Search for the cell housing the specified text and yield its (X, Y) center coordinate. 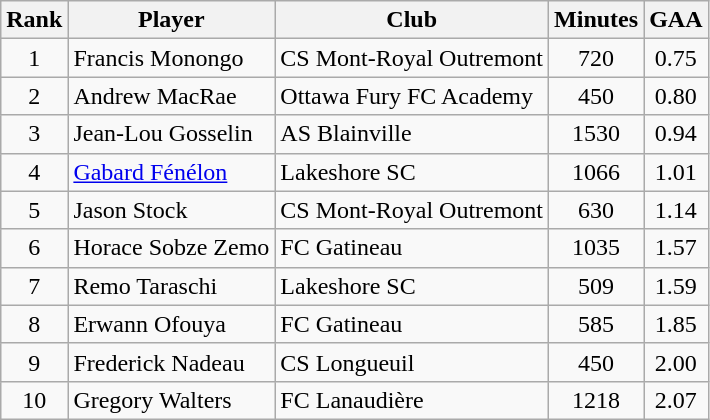
8 (34, 324)
7 (34, 286)
Jason Stock (172, 210)
720 (596, 58)
1.14 (676, 210)
2.00 (676, 362)
630 (596, 210)
AS Blainville (412, 134)
1530 (596, 134)
Frederick Nadeau (172, 362)
Ottawa Fury FC Academy (412, 96)
GAA (676, 20)
2 (34, 96)
0.80 (676, 96)
FC Lanaudière (412, 400)
Gregory Walters (172, 400)
Player (172, 20)
0.94 (676, 134)
Gabard Fénélon (172, 172)
Club (412, 20)
Jean-Lou Gosselin (172, 134)
2.07 (676, 400)
4 (34, 172)
0.75 (676, 58)
5 (34, 210)
9 (34, 362)
509 (596, 286)
Minutes (596, 20)
6 (34, 248)
1.57 (676, 248)
585 (596, 324)
Erwann Ofouya (172, 324)
1 (34, 58)
1.59 (676, 286)
Rank (34, 20)
1.01 (676, 172)
1035 (596, 248)
Remo Taraschi (172, 286)
1.85 (676, 324)
1218 (596, 400)
Andrew MacRae (172, 96)
10 (34, 400)
Horace Sobze Zemo (172, 248)
1066 (596, 172)
3 (34, 134)
Francis Monongo (172, 58)
CS Longueuil (412, 362)
